Return the (x, y) coordinate for the center point of the cell that contains the specified text.  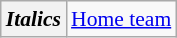
Italics (34, 19)
Home team (121, 19)
